From the cell containing the given text, extract its center point as [x, y] coordinate. 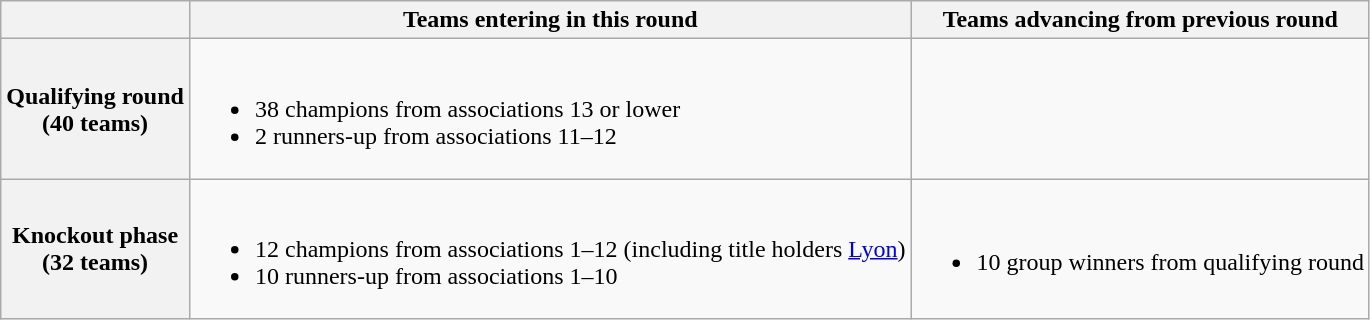
Qualifying round(40 teams) [96, 109]
12 champions from associations 1–12 (including title holders Lyon)10 runners-up from associations 1–10 [550, 249]
Teams entering in this round [550, 20]
10 group winners from qualifying round [1140, 249]
Teams advancing from previous round [1140, 20]
38 champions from associations 13 or lower2 runners-up from associations 11–12 [550, 109]
Knockout phase(32 teams) [96, 249]
